Provide the [X, Y] coordinate of the cell's center where the given text is located.  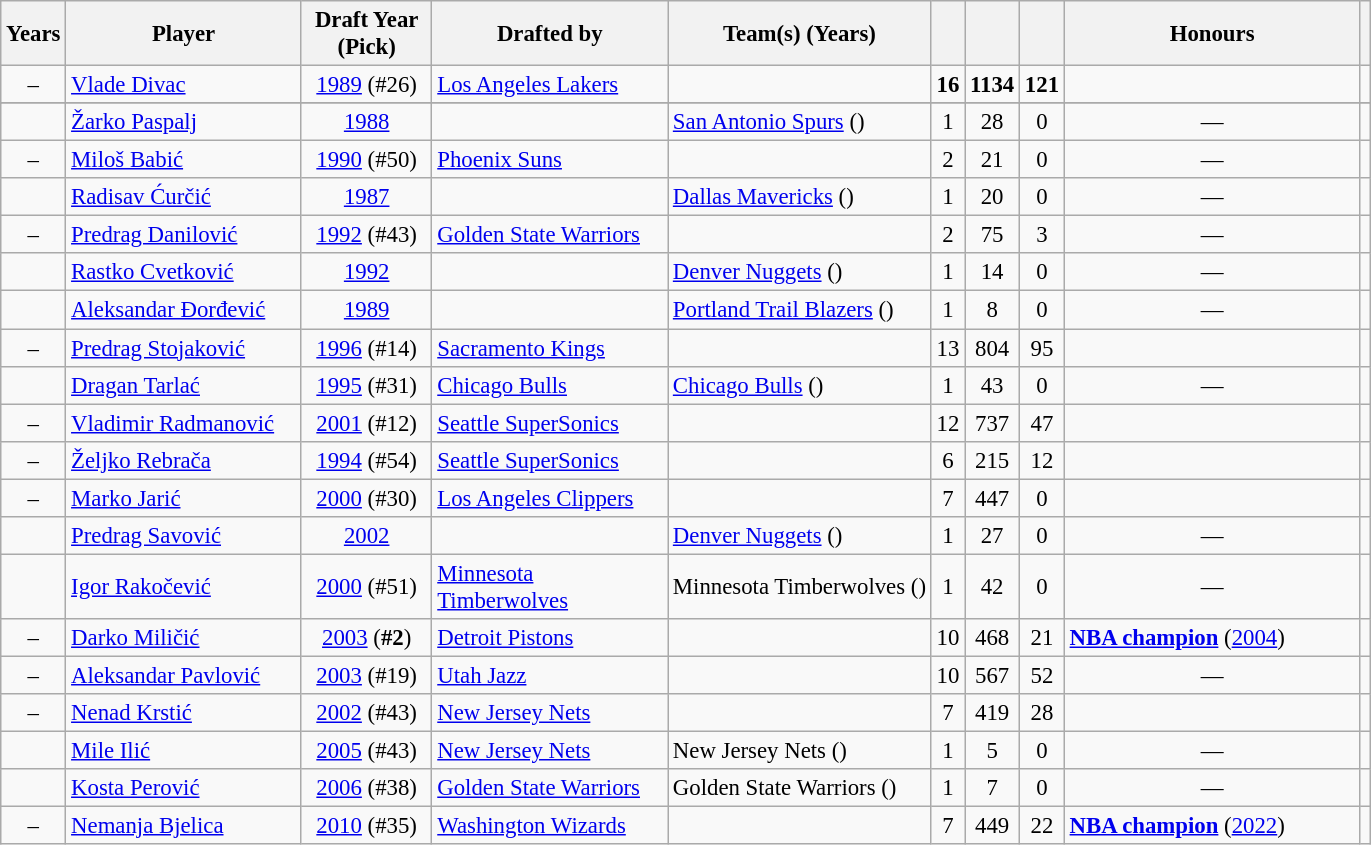
Years [34, 34]
Radisav Ćurčić [184, 197]
14 [992, 273]
Željko Rebrača [184, 460]
Sacramento Kings [550, 348]
5 [992, 751]
Predrag Stojaković [184, 348]
NBA champion (2004) [1212, 638]
1995 (#31) [366, 385]
449 [992, 826]
419 [992, 713]
43 [992, 385]
Portland Trail Blazers () [800, 310]
47 [1042, 423]
52 [1042, 675]
2000 (#51) [366, 586]
Nenad Krstić [184, 713]
42 [992, 586]
1988 [366, 122]
215 [992, 460]
2005 (#43) [366, 751]
Golden State Warriors () [800, 788]
2002 (#43) [366, 713]
95 [1042, 348]
Detroit Pistons [550, 638]
1992 (#43) [366, 235]
Miloš Babić [184, 160]
Drafted by [550, 34]
Aleksandar Pavlović [184, 675]
Igor Rakočević [184, 586]
22 [1042, 826]
1992 [366, 273]
1996 (#14) [366, 348]
Utah Jazz [550, 675]
13 [948, 348]
2003 (#2) [366, 638]
Marko Jarić [184, 498]
75 [992, 235]
Los Angeles Clippers [550, 498]
Chicago Bulls [550, 385]
Phoenix Suns [550, 160]
Player [184, 34]
804 [992, 348]
Dallas Mavericks () [800, 197]
16 [948, 85]
2006 (#38) [366, 788]
Aleksandar Đorđević [184, 310]
Kosta Perović [184, 788]
8 [992, 310]
Vladimir Radmanović [184, 423]
2003 (#19) [366, 675]
1987 [366, 197]
1990 (#50) [366, 160]
New Jersey Nets () [800, 751]
2010 (#35) [366, 826]
Minnesota Timberwolves [550, 586]
567 [992, 675]
2001 (#12) [366, 423]
Team(s) (Years) [800, 34]
Nemanja Bjelica [184, 826]
27 [992, 536]
20 [992, 197]
Draft Year (Pick) [366, 34]
Vlade Divac [184, 85]
San Antonio Spurs () [800, 122]
737 [992, 423]
Darko Miličić [184, 638]
1989 (#26) [366, 85]
1994 (#54) [366, 460]
NBA champion (2022) [1212, 826]
447 [992, 498]
468 [992, 638]
Predrag Danilović [184, 235]
Los Angeles Lakers [550, 85]
3 [1042, 235]
Rastko Cvetković [184, 273]
1134 [992, 85]
Minnesota Timberwolves () [800, 586]
2002 [366, 536]
Honours [1212, 34]
121 [1042, 85]
Chicago Bulls () [800, 385]
2000 (#30) [366, 498]
Predrag Savović [184, 536]
Washington Wizards [550, 826]
Dragan Tarlać [184, 385]
Žarko Paspalj [184, 122]
6 [948, 460]
Mile Ilić [184, 751]
1989 [366, 310]
